Return [X, Y] of the center of cell containing provided text 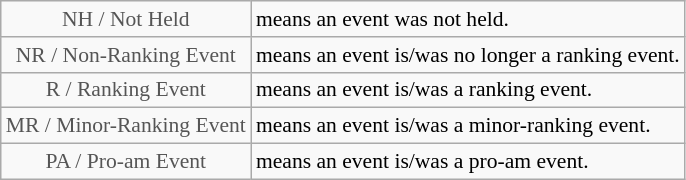
means an event is/was a minor-ranking event. [468, 126]
means an event is/was no longer a ranking event. [468, 55]
R / Ranking Event [126, 90]
means an event is/was a pro-am event. [468, 162]
means an event was not held. [468, 19]
means an event is/was a ranking event. [468, 90]
NH / Not Held [126, 19]
MR / Minor-Ranking Event [126, 126]
NR / Non-Ranking Event [126, 55]
PA / Pro-am Event [126, 162]
